Detect which cell encompasses the target text, then output its [x, y] center coordinate. 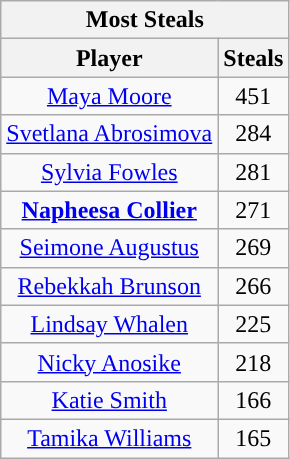
269 [254, 248]
Svetlana Abrosimova [110, 134]
Nicky Anosike [110, 362]
Lindsay Whalen [110, 324]
281 [254, 172]
Rebekkah Brunson [110, 286]
451 [254, 96]
Sylvia Fowles [110, 172]
166 [254, 400]
225 [254, 324]
Most Steals [145, 20]
Steals [254, 58]
218 [254, 362]
Maya Moore [110, 96]
Player [110, 58]
Tamika Williams [110, 438]
266 [254, 286]
165 [254, 438]
271 [254, 210]
Napheesa Collier [110, 210]
Katie Smith [110, 400]
284 [254, 134]
Seimone Augustus [110, 248]
